From the cell containing the given text, extract its center point as [X, Y] coordinate. 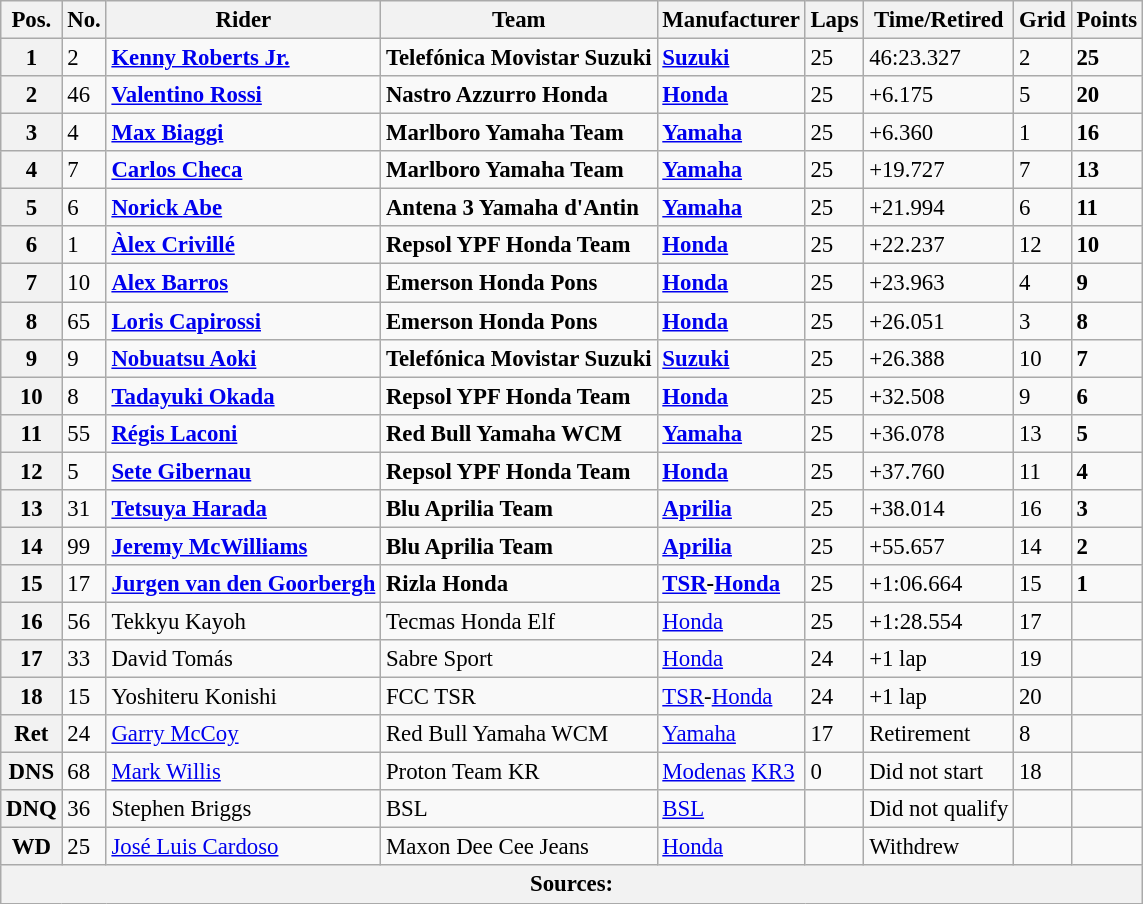
Team [519, 20]
Sources: [572, 885]
+55.657 [939, 546]
+26.051 [939, 321]
46 [84, 95]
Tekkyu Kayoh [243, 621]
0 [834, 772]
Laps [834, 20]
+37.760 [939, 471]
José Luis Cardoso [243, 847]
WD [32, 847]
56 [84, 621]
+38.014 [939, 509]
Did not start [939, 772]
68 [84, 772]
Yoshiteru Konishi [243, 697]
Nastro Azzurro Honda [519, 95]
Sabre Sport [519, 659]
+26.388 [939, 358]
+23.963 [939, 283]
+6.360 [939, 133]
Régis Laconi [243, 433]
Alex Barros [243, 283]
Retirement [939, 734]
Loris Capirossi [243, 321]
33 [84, 659]
46:23.327 [939, 58]
19 [1042, 659]
Points [1106, 20]
65 [84, 321]
Rizla Honda [519, 584]
Withdrew [939, 847]
+1:28.554 [939, 621]
Kenny Roberts Jr. [243, 58]
Ret [32, 734]
Jurgen van den Goorbergh [243, 584]
+22.237 [939, 245]
Tetsuya Harada [243, 509]
Sete Gibernau [243, 471]
Grid [1042, 20]
FCC TSR [519, 697]
Rider [243, 20]
Pos. [32, 20]
+32.508 [939, 396]
Max Biaggi [243, 133]
31 [84, 509]
55 [84, 433]
Modenas KR3 [731, 772]
Did not qualify [939, 809]
Tadayuki Okada [243, 396]
Stephen Briggs [243, 809]
+36.078 [939, 433]
Proton Team KR [519, 772]
Valentino Rossi [243, 95]
Norick Abe [243, 208]
+1:06.664 [939, 584]
DNQ [32, 809]
DNS [32, 772]
99 [84, 546]
Jeremy McWilliams [243, 546]
Manufacturer [731, 20]
Garry McCoy [243, 734]
Time/Retired [939, 20]
Mark Willis [243, 772]
David Tomás [243, 659]
+6.175 [939, 95]
Nobuatsu Aoki [243, 358]
Antena 3 Yamaha d'Antin [519, 208]
+21.994 [939, 208]
Àlex Crivillé [243, 245]
Carlos Checa [243, 170]
Tecmas Honda Elf [519, 621]
+19.727 [939, 170]
36 [84, 809]
Maxon Dee Cee Jeans [519, 847]
No. [84, 20]
